Extract the (x, y) coordinate from the center of the cell holding the provided text.  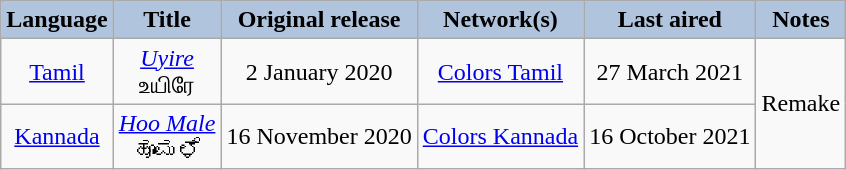
Last aired (670, 20)
16 October 2021 (670, 136)
Colors Kannada (500, 136)
Remake (801, 104)
27 March 2021 (670, 72)
2 January 2020 (319, 72)
Notes (801, 20)
Colors Tamil (500, 72)
Title (167, 20)
Uyire உயிரே (167, 72)
Language (57, 20)
Network(s) (500, 20)
16 November 2020 (319, 136)
Original release (319, 20)
Hoo Male ಹೂಮಳೆ (167, 136)
Tamil (57, 72)
Kannada (57, 136)
